Determine the (X, Y) coordinate at the center of the cell enclosing the given text.  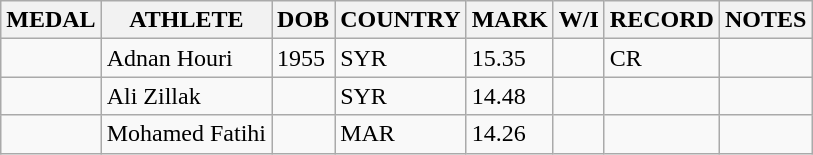
NOTES (765, 20)
MARK (510, 20)
1955 (304, 58)
Mohamed Fatihi (186, 134)
COUNTRY (401, 20)
15.35 (510, 58)
Ali Zillak (186, 96)
DOB (304, 20)
Adnan Houri (186, 58)
14.48 (510, 96)
ATHLETE (186, 20)
W/I (578, 20)
CR (662, 58)
14.26 (510, 134)
RECORD (662, 20)
MEDAL (51, 20)
MAR (401, 134)
